Find where the given text appears and provide that cell's center as [X, Y] coordinate. 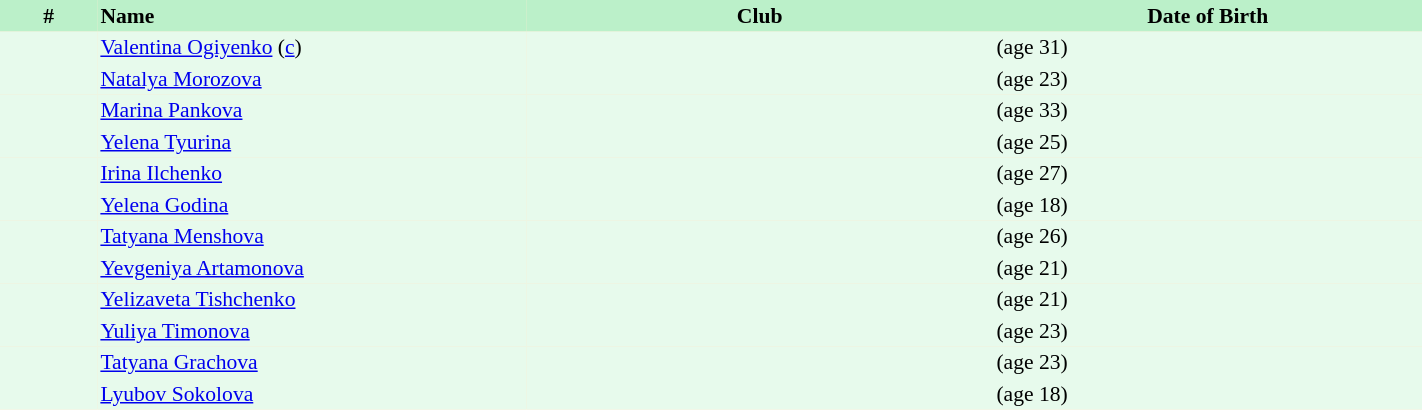
Yuliya Timonova [312, 331]
(age 27) [1208, 174]
Yelena Tyurina [312, 142]
Tatyana Grachova [312, 362]
Irina Ilchenko [312, 174]
(age 26) [1208, 236]
Valentina Ogiyenko (c) [312, 48]
(age 25) [1208, 142]
Club [760, 16]
Yelena Godina [312, 205]
Marina Pankova [312, 110]
(age 31) [1208, 48]
Tatyana Menshova [312, 236]
Yevgeniya Artamonova [312, 268]
Yelizaveta Tishchenko [312, 300]
Date of Birth [1208, 16]
Name [312, 16]
# [48, 16]
Natalya Morozova [312, 79]
Lyubov Sokolova [312, 394]
(age 33) [1208, 110]
